Find where the given text appears and provide that cell's center as (X, Y) coordinate. 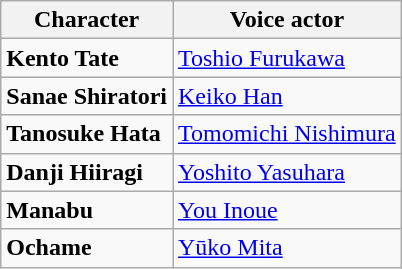
Danji Hiiragi (87, 172)
Kento Tate (87, 58)
Yūko Mita (286, 248)
Tomomichi Nishimura (286, 134)
You Inoue (286, 210)
Toshio Furukawa (286, 58)
Sanae Shiratori (87, 96)
Voice actor (286, 20)
Ochame (87, 248)
Keiko Han (286, 96)
Manabu (87, 210)
Yoshito Yasuhara (286, 172)
Character (87, 20)
Tanosuke Hata (87, 134)
